Pinpoint the cell where the given text exists, returning its [X, Y] midpoint coordinate. 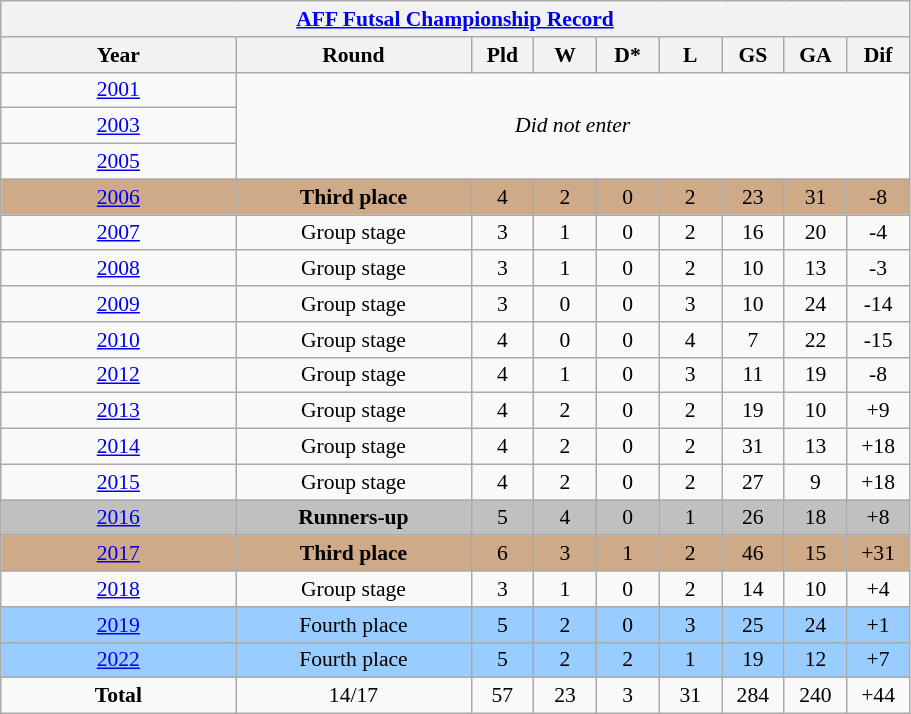
+1 [878, 625]
L [690, 55]
2022 [118, 660]
2013 [118, 411]
2014 [118, 447]
+9 [878, 411]
-3 [878, 269]
15 [816, 554]
2015 [118, 482]
20 [816, 233]
2003 [118, 126]
Year [118, 55]
7 [754, 340]
2005 [118, 162]
2017 [118, 554]
11 [754, 375]
284 [754, 696]
+4 [878, 589]
2008 [118, 269]
+31 [878, 554]
-4 [878, 233]
9 [816, 482]
27 [754, 482]
2001 [118, 90]
240 [816, 696]
2012 [118, 375]
12 [816, 660]
D* [628, 55]
2007 [118, 233]
GS [754, 55]
GA [816, 55]
26 [754, 518]
Pld [502, 55]
2006 [118, 197]
+44 [878, 696]
-14 [878, 304]
6 [502, 554]
14 [754, 589]
Did not enter [573, 126]
AFF Futsal Championship Record [456, 19]
2009 [118, 304]
22 [816, 340]
+7 [878, 660]
Runners-up [354, 518]
14/17 [354, 696]
2016 [118, 518]
2018 [118, 589]
Round [354, 55]
25 [754, 625]
Total [118, 696]
16 [754, 233]
18 [816, 518]
2010 [118, 340]
-15 [878, 340]
W [566, 55]
+8 [878, 518]
46 [754, 554]
Dif [878, 55]
2019 [118, 625]
57 [502, 696]
